Find where the given text appears and provide that cell's center as (X, Y) coordinate. 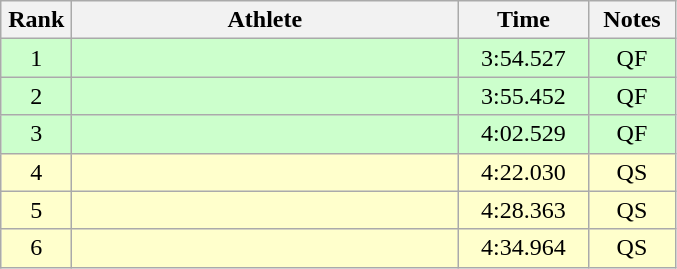
2 (36, 96)
6 (36, 248)
Athlete (265, 20)
Rank (36, 20)
Time (524, 20)
3:55.452 (524, 96)
Notes (632, 20)
1 (36, 58)
4:28.363 (524, 210)
4:34.964 (524, 248)
3 (36, 134)
4:22.030 (524, 172)
5 (36, 210)
4 (36, 172)
3:54.527 (524, 58)
4:02.529 (524, 134)
